Identify which cell holds the provided text, then report its (x, y) central coordinate. 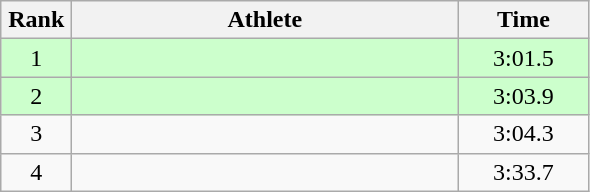
3:01.5 (524, 58)
Rank (36, 20)
3:03.9 (524, 96)
3 (36, 134)
Time (524, 20)
3:33.7 (524, 172)
2 (36, 96)
4 (36, 172)
1 (36, 58)
3:04.3 (524, 134)
Athlete (265, 20)
